Output the (x, y) coordinate of the center of the cell containing the given text.  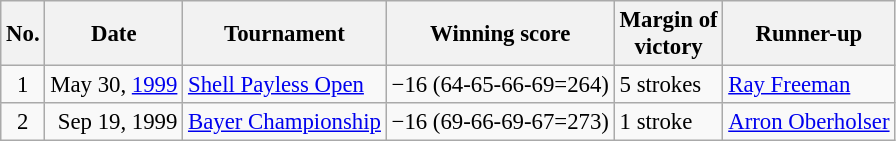
Margin ofvictory (668, 34)
Shell Payless Open (285, 85)
No. (23, 34)
Date (114, 34)
1 (23, 85)
Ray Freeman (809, 85)
Winning score (500, 34)
−16 (64-65-66-69=264) (500, 85)
Sep 19, 1999 (114, 122)
Bayer Championship (285, 122)
Arron Oberholser (809, 122)
−16 (69-66-69-67=273) (500, 122)
2 (23, 122)
Tournament (285, 34)
Runner-up (809, 34)
May 30, 1999 (114, 85)
5 strokes (668, 85)
1 stroke (668, 122)
